Find where the given text appears and provide that cell's center as [x, y] coordinate. 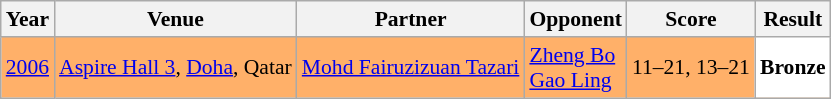
2006 [28, 68]
Venue [176, 19]
Year [28, 19]
Mohd Fairuzizuan Tazari [411, 68]
Zheng Bo Gao Ling [576, 68]
Opponent [576, 19]
Bronze [793, 68]
Aspire Hall 3, Doha, Qatar [176, 68]
Score [691, 19]
11–21, 13–21 [691, 68]
Result [793, 19]
Partner [411, 19]
